Search for the cell housing the specified text and yield its (X, Y) center coordinate. 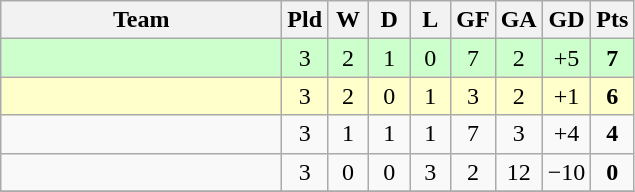
L (430, 20)
6 (612, 96)
GD (566, 20)
+1 (566, 96)
W (348, 20)
12 (518, 172)
4 (612, 134)
+5 (566, 58)
Pts (612, 20)
GA (518, 20)
GF (473, 20)
Pld (305, 20)
−10 (566, 172)
D (390, 20)
Team (142, 20)
+4 (566, 134)
